Detect which cell encompasses the target text, then output its (x, y) center coordinate. 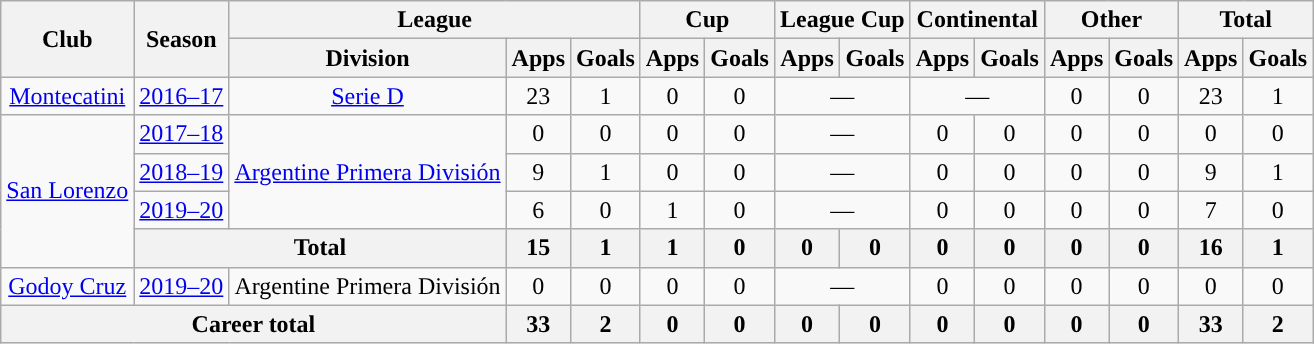
2017–18 (182, 134)
2016–17 (182, 96)
Montecatini (68, 96)
Godoy Cruz (68, 286)
2018–19 (182, 172)
San Lorenzo (68, 191)
6 (538, 210)
League Cup (842, 20)
Cup (707, 20)
7 (1211, 210)
Other (1111, 20)
Division (368, 58)
Career total (254, 324)
15 (538, 248)
League (434, 20)
Season (182, 39)
16 (1211, 248)
Continental (977, 20)
Club (68, 39)
Serie D (368, 96)
